For the text-containing cell, return its midpoint in [x, y] coordinate format. 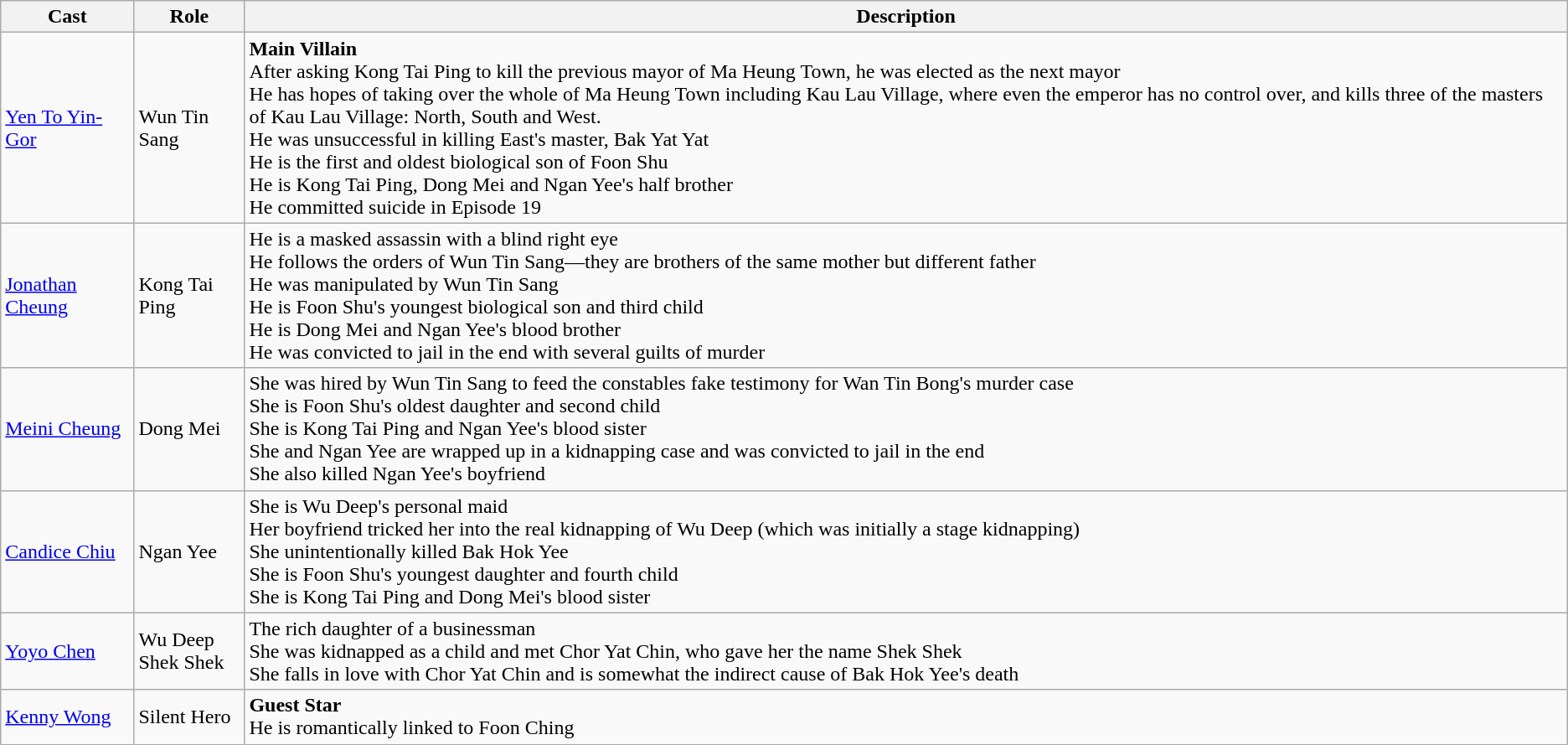
Kenny Wong [67, 717]
Wu DeepShek Shek [189, 651]
Cast [67, 17]
Yen To Yin-Gor [67, 127]
Kong Tai Ping [189, 295]
Silent Hero [189, 717]
Wun Tin Sang [189, 127]
Guest StarHe is romantically linked to Foon Ching [906, 717]
Candice Chiu [67, 551]
Description [906, 17]
Meini Cheung [67, 429]
Ngan Yee [189, 551]
Jonathan Cheung [67, 295]
Yoyo Chen [67, 651]
Dong Mei [189, 429]
Role [189, 17]
